Detect which cell encompasses the target text, then output its [x, y] center coordinate. 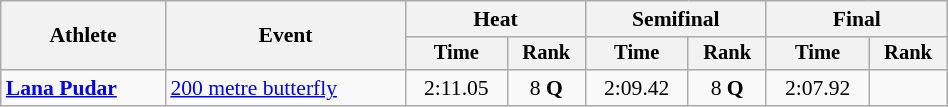
2:07.92 [818, 88]
2:11.05 [457, 88]
200 metre butterfly [285, 88]
2:09.42 [636, 88]
Lana Pudar [84, 88]
Heat [496, 19]
Event [285, 36]
Athlete [84, 36]
Final [856, 19]
Semifinal [676, 19]
